Find where the given text appears and provide that cell's center as (X, Y) coordinate. 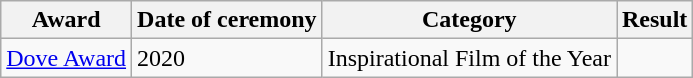
Award (66, 20)
Dove Award (66, 58)
Inspirational Film of the Year (469, 58)
2020 (228, 58)
Category (469, 20)
Result (654, 20)
Date of ceremony (228, 20)
